From the cell containing the given text, extract its center point as [x, y] coordinate. 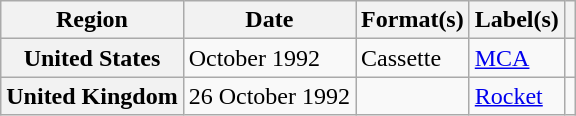
26 October 1992 [269, 96]
Format(s) [413, 20]
United States [92, 58]
United Kingdom [92, 96]
Date [269, 20]
October 1992 [269, 58]
Cassette [413, 58]
MCA [516, 58]
Region [92, 20]
Rocket [516, 96]
Label(s) [516, 20]
